Detect which cell encompasses the target text, then output its [x, y] center coordinate. 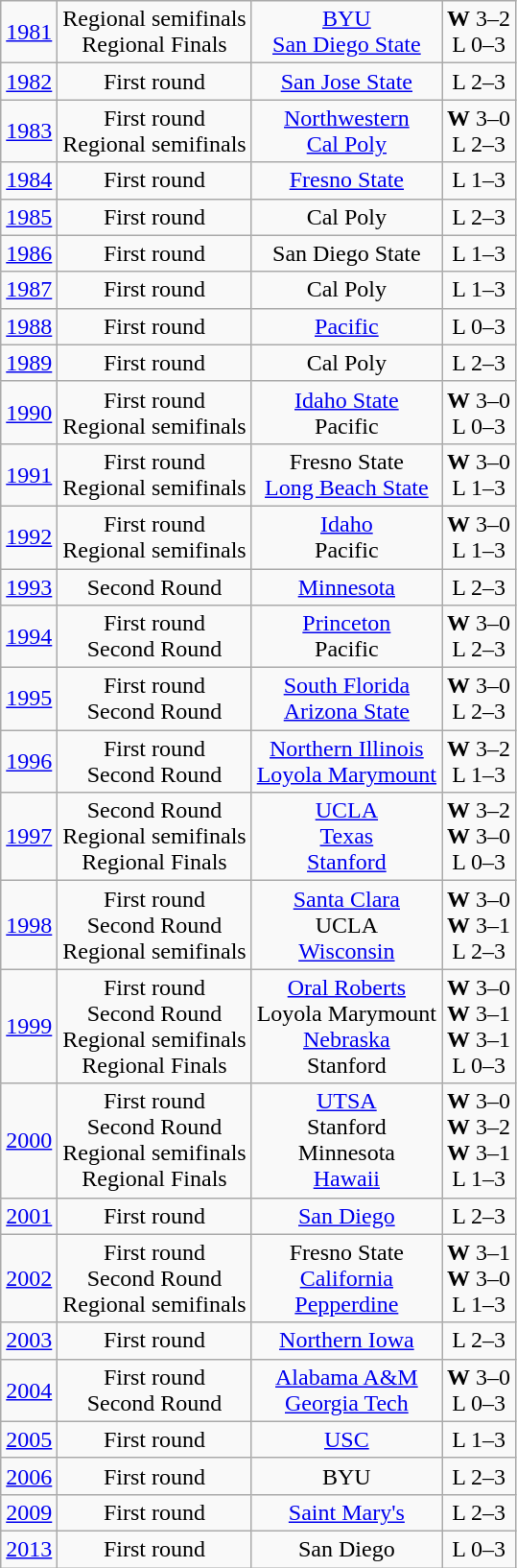
BYUSan Diego State [346, 33]
2013 [29, 1549]
1989 [29, 363]
2004 [29, 1390]
San Diego State [346, 253]
2000 [29, 1140]
Minnesota [346, 586]
1988 [29, 326]
Alabama A&MGeorgia Tech [346, 1390]
San Jose State [346, 82]
W 3–2W 3–0L 0–3 [480, 837]
1996 [29, 762]
Oral RobertsLoyola MarymountNebraskaStanford [346, 1027]
2005 [29, 1439]
Saint Mary's [346, 1512]
1987 [29, 290]
UCLATexasStanford [346, 837]
1986 [29, 253]
1992 [29, 537]
2002 [29, 1278]
2006 [29, 1476]
2009 [29, 1512]
Idaho StatePacific [346, 413]
1984 [29, 180]
W 3–0W 3–1L 2–3 [480, 925]
1998 [29, 925]
1999 [29, 1027]
PrincetonPacific [346, 637]
Regional semifinalsRegional Finals [154, 33]
W 3–0W 3–2W 3–1L 1–3 [480, 1140]
Fresno StateCaliforniaPepperdine [346, 1278]
1982 [29, 82]
Fresno State [346, 180]
Northern IllinoisLoyola Marymount [346, 762]
1981 [29, 33]
W 3–2L 1–3 [480, 762]
1985 [29, 217]
2003 [29, 1341]
NorthwesternCal Poly [346, 131]
1997 [29, 837]
1995 [29, 699]
1990 [29, 413]
1993 [29, 586]
1994 [29, 637]
South FloridaArizona State [346, 699]
Second RoundRegional semifinalsRegional Finals [154, 837]
2001 [29, 1216]
Northern Iowa [346, 1341]
W 3–0W 3–1W 3–1L 0–3 [480, 1027]
W 3–2L 0–3 [480, 33]
USC [346, 1439]
UTSAStanfordMinnesotaHawaii [346, 1140]
Pacific [346, 326]
1983 [29, 131]
W 3–1W 3–0L 1–3 [480, 1278]
1991 [29, 474]
IdahoPacific [346, 537]
BYU [346, 1476]
Fresno StateLong Beach State [346, 474]
Second Round [154, 586]
Santa ClaraUCLAWisconsin [346, 925]
